Locate the cell with the specified text and output its (X, Y) center coordinate. 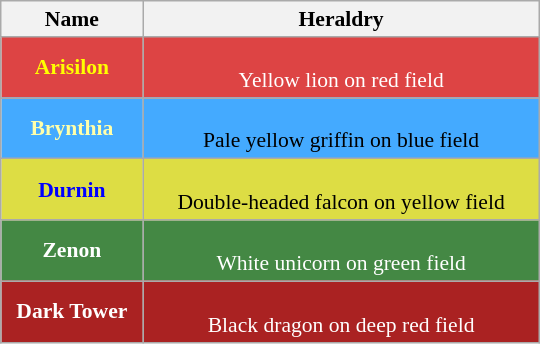
Brynthia (72, 128)
Black dragon on deep red field (341, 312)
Pale yellow griffin on blue field (341, 128)
Durnin (72, 190)
Name (72, 19)
Arisilon (72, 68)
Double-headed falcon on yellow field (341, 190)
Dark Tower (72, 312)
Zenon (72, 250)
Heraldry (341, 19)
White unicorn on green field (341, 250)
Yellow lion on red field (341, 68)
